Find where the given text appears and provide that cell's center as [x, y] coordinate. 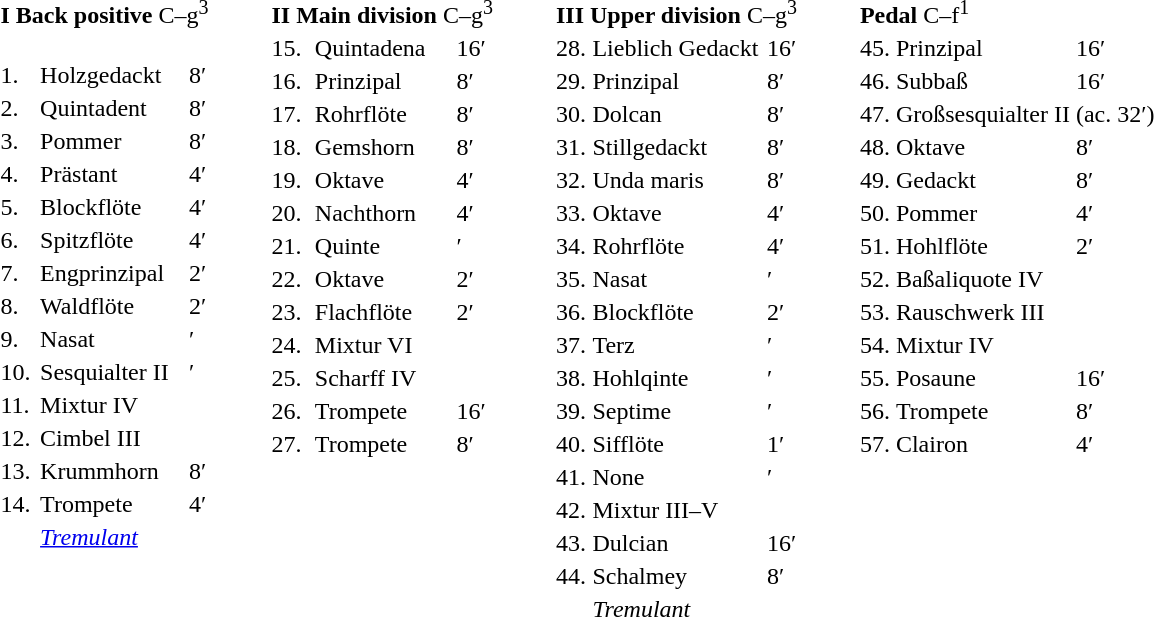
23. [290, 312]
Hohlqinte [677, 378]
45. [874, 48]
Dulcian [677, 543]
17. [290, 114]
Krummhorn [112, 471]
37. [571, 345]
Terz [677, 345]
Unda maris [677, 180]
Hohlflöte [982, 246]
55. [874, 378]
22. [290, 279]
Quintadent [112, 108]
Lieblich Gedackt [677, 48]
Flachflöte [382, 312]
Subbaß [982, 81]
Prästant [112, 174]
Sesquialter II [112, 372]
Baßaliquote IV [982, 279]
Gemshorn [382, 147]
15. [290, 48]
54. [874, 345]
56. [874, 411]
39. [571, 411]
34. [571, 246]
Schalmey [677, 576]
46. [874, 81]
29. [571, 81]
Sifflöte [677, 444]
21. [290, 246]
Großsesquialter II [982, 114]
51. [874, 246]
20. [290, 213]
19. [290, 180]
25. [290, 378]
27. [290, 444]
33. [571, 213]
30. [571, 114]
36. [571, 312]
48. [874, 147]
Spitzflöte [112, 240]
16. [290, 81]
38. [571, 378]
Mixtur III–V [677, 510]
Dolcan [677, 114]
57. [874, 444]
28. [571, 48]
24. [290, 345]
49. [874, 180]
Septime [677, 411]
Quinte [382, 246]
52. [874, 279]
Clairon [982, 444]
Waldflöte [112, 306]
Quintadena [382, 48]
31. [571, 147]
Stillgedackt [677, 147]
42. [571, 510]
53. [874, 312]
32. [571, 180]
None [677, 477]
Gedackt [982, 180]
47. [874, 114]
40. [571, 444]
Engprinzipal [112, 273]
50. [874, 213]
Rauschwerk III [982, 312]
Cimbel III [112, 438]
Nachthorn [382, 213]
44. [571, 576]
43. [571, 543]
Holzgedackt [112, 75]
Scharff IV [382, 378]
35. [571, 279]
Posaune [982, 378]
18. [290, 147]
41. [571, 477]
1′ [782, 444]
26. [290, 411]
Tremulant [112, 537]
Mixtur VI [382, 345]
